Extract the [X, Y] coordinate from the center of the cell holding the provided text.  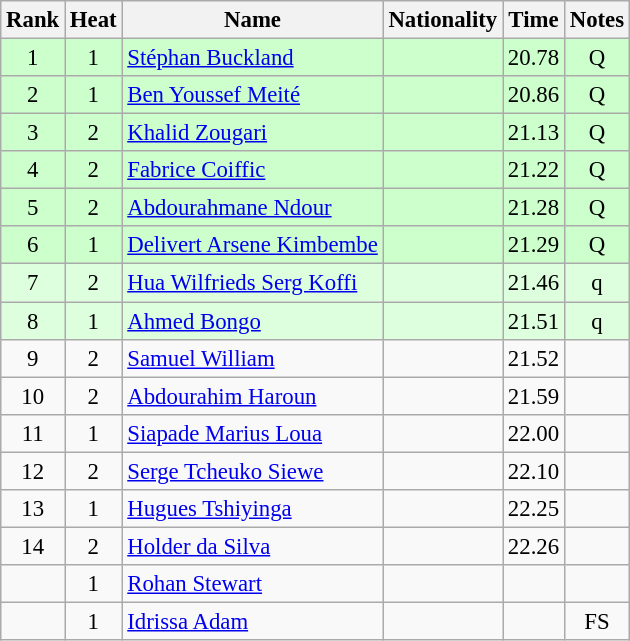
Delivert Arsene Kimbembe [252, 245]
11 [33, 433]
Fabrice Coiffic [252, 170]
20.78 [534, 58]
Hua Wilfrieds Serg Koffi [252, 283]
21.46 [534, 283]
Nationality [442, 20]
21.29 [534, 245]
12 [33, 471]
Ahmed Bongo [252, 321]
8 [33, 321]
7 [33, 283]
Rank [33, 20]
20.86 [534, 95]
Idrissa Adam [252, 621]
21.52 [534, 358]
Hugues Tshiyinga [252, 509]
Notes [596, 20]
22.26 [534, 546]
Stéphan Buckland [252, 58]
4 [33, 170]
21.51 [534, 321]
Khalid Zougari [252, 133]
Siapade Marius Loua [252, 433]
22.10 [534, 471]
21.28 [534, 208]
10 [33, 396]
22.00 [534, 433]
Abdourahmane Ndour [252, 208]
22.25 [534, 509]
6 [33, 245]
9 [33, 358]
Heat [94, 20]
3 [33, 133]
Holder da Silva [252, 546]
21.22 [534, 170]
Serge Tcheuko Siewe [252, 471]
Abdourahim Haroun [252, 396]
Time [534, 20]
21.59 [534, 396]
Samuel William [252, 358]
14 [33, 546]
Name [252, 20]
5 [33, 208]
21.13 [534, 133]
Ben Youssef Meité [252, 95]
Rohan Stewart [252, 584]
FS [596, 621]
13 [33, 509]
